Find where the given text appears and provide that cell's center as [X, Y] coordinate. 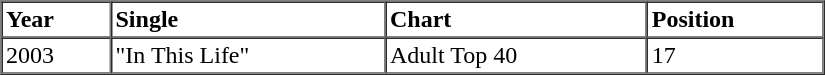
Single [248, 20]
2003 [57, 56]
Chart [516, 20]
Adult Top 40 [516, 56]
"In This Life" [248, 56]
Year [57, 20]
Position [735, 20]
17 [735, 56]
